Search for the cell housing the specified text and yield its [x, y] center coordinate. 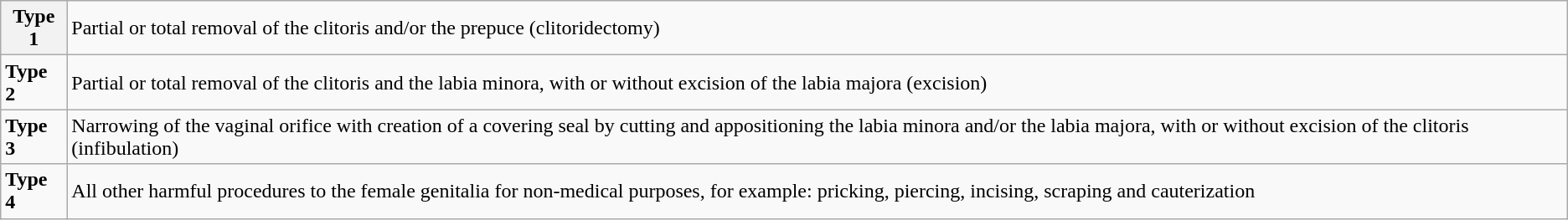
Type 3 [34, 137]
Type 4 [34, 191]
Partial or total removal of the clitoris and/or the prepuce (clitoridectomy) [818, 28]
Type 1 [34, 28]
Partial or total removal of the clitoris and the labia minora, with or without excision of the labia majora (excision) [818, 82]
All other harmful procedures to the female genitalia for non-medical purposes, for example: pricking, piercing, incising, scraping and cauterization [818, 191]
Type 2 [34, 82]
